Detect which cell encompasses the target text, then output its (X, Y) center coordinate. 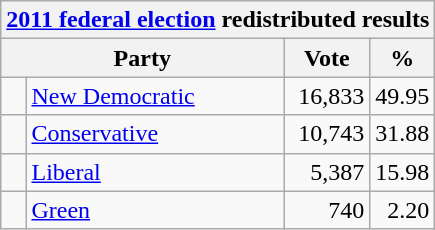
Vote (327, 58)
49.95 (402, 96)
Liberal (155, 172)
31.88 (402, 134)
% (402, 58)
16,833 (327, 96)
740 (327, 210)
Party (142, 58)
Green (155, 210)
5,387 (327, 172)
Conservative (155, 134)
10,743 (327, 134)
New Democratic (155, 96)
15.98 (402, 172)
2011 federal election redistributed results (218, 20)
2.20 (402, 210)
